Locate the cell with the specified text and output its (X, Y) center coordinate. 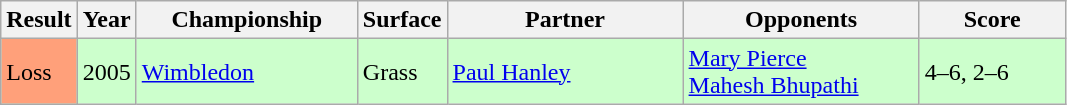
Loss (39, 72)
Grass (402, 72)
Score (992, 20)
Wimbledon (246, 72)
Mary Pierce Mahesh Bhupathi (801, 72)
Championship (246, 20)
Paul Hanley (565, 72)
Surface (402, 20)
4–6, 2–6 (992, 72)
Partner (565, 20)
Opponents (801, 20)
2005 (106, 72)
Year (106, 20)
Result (39, 20)
